From the cell containing the given text, extract its center point as [X, Y] coordinate. 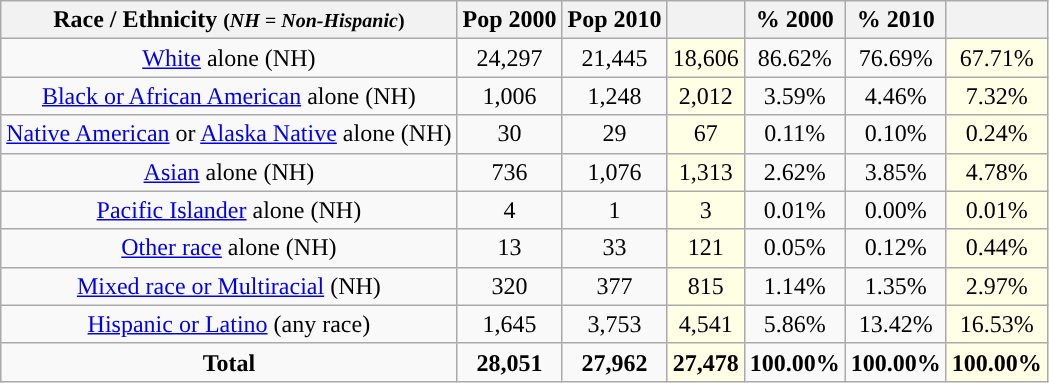
377 [614, 286]
24,297 [510, 58]
5.86% [794, 324]
4.46% [896, 96]
0.12% [896, 248]
Pacific Islander alone (NH) [229, 210]
4,541 [706, 324]
13 [510, 248]
7.32% [996, 96]
Hispanic or Latino (any race) [229, 324]
28,051 [510, 362]
0.11% [794, 134]
White alone (NH) [229, 58]
21,445 [614, 58]
0.44% [996, 248]
3,753 [614, 324]
1.14% [794, 286]
320 [510, 286]
27,962 [614, 362]
13.42% [896, 324]
3 [706, 210]
27,478 [706, 362]
18,606 [706, 58]
2.62% [794, 172]
Asian alone (NH) [229, 172]
16.53% [996, 324]
Other race alone (NH) [229, 248]
Native American or Alaska Native alone (NH) [229, 134]
1,248 [614, 96]
0.24% [996, 134]
% 2010 [896, 20]
0.10% [896, 134]
86.62% [794, 58]
67.71% [996, 58]
1.35% [896, 286]
76.69% [896, 58]
33 [614, 248]
2,012 [706, 96]
3.85% [896, 172]
% 2000 [794, 20]
Race / Ethnicity (NH = Non-Hispanic) [229, 20]
1,006 [510, 96]
1 [614, 210]
1,645 [510, 324]
4.78% [996, 172]
0.00% [896, 210]
Pop 2000 [510, 20]
4 [510, 210]
1,076 [614, 172]
0.05% [794, 248]
29 [614, 134]
Total [229, 362]
Mixed race or Multiracial (NH) [229, 286]
1,313 [706, 172]
67 [706, 134]
121 [706, 248]
736 [510, 172]
30 [510, 134]
3.59% [794, 96]
2.97% [996, 286]
815 [706, 286]
Black or African American alone (NH) [229, 96]
Pop 2010 [614, 20]
